Search for the cell housing the specified text and yield its [x, y] center coordinate. 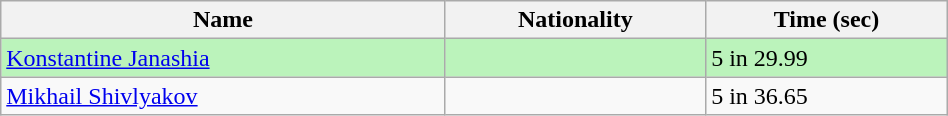
Konstantine Janashia [223, 58]
Nationality [576, 20]
5 in 36.65 [827, 96]
Mikhail Shivlyakov [223, 96]
Name [223, 20]
Time (sec) [827, 20]
5 in 29.99 [827, 58]
